Determine the [x, y] coordinate at the center of the cell enclosing the given text.  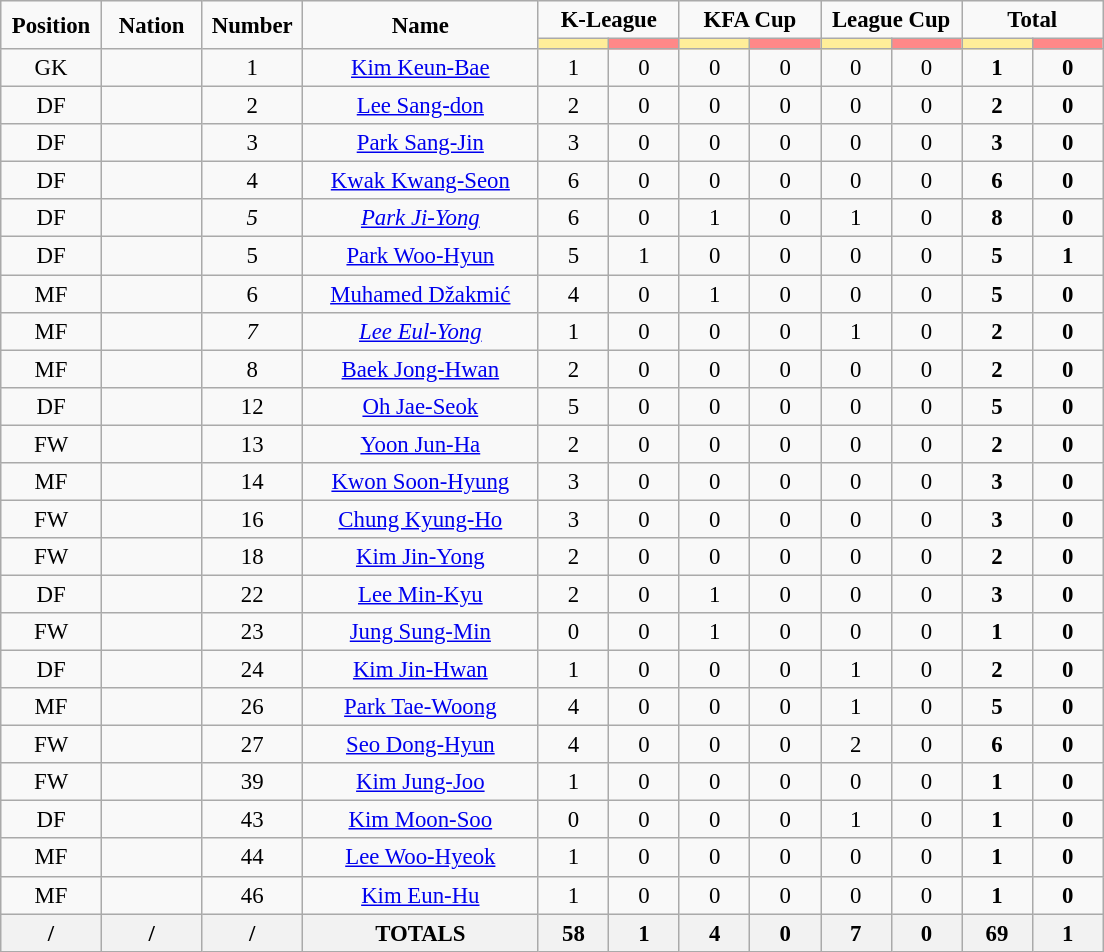
Kim Eun-Hu [421, 895]
69 [998, 933]
27 [252, 745]
KFA Cup [750, 20]
Lee Eul-Yong [421, 331]
Kwon Soon-Hyung [421, 482]
Position [52, 25]
Jung Sung-Min [421, 632]
Yoon Jun-Ha [421, 444]
Kim Moon-Soo [421, 820]
Nation [152, 25]
Baek Jong-Hwan [421, 369]
Lee Sang-don [421, 106]
46 [252, 895]
GK [52, 68]
TOTALS [421, 933]
K-League [608, 20]
Kim Jin-Hwan [421, 670]
Park Tae-Woong [421, 707]
12 [252, 406]
14 [252, 482]
44 [252, 858]
26 [252, 707]
16 [252, 519]
24 [252, 670]
13 [252, 444]
Kim Jung-Joo [421, 782]
Number [252, 25]
League Cup [890, 20]
Muhamed Džakmić [421, 294]
Lee Woo-Hyeok [421, 858]
Lee Min-Kyu [421, 594]
Kwak Kwang-Seon [421, 181]
58 [574, 933]
Oh Jae-Seok [421, 406]
Kim Jin-Yong [421, 557]
43 [252, 820]
18 [252, 557]
Chung Kyung-Ho [421, 519]
23 [252, 632]
22 [252, 594]
Park Ji-Yong [421, 219]
Total [1032, 20]
Kim Keun-Bae [421, 68]
Park Woo-Hyun [421, 256]
Seo Dong-Hyun [421, 745]
Park Sang-Jin [421, 143]
Name [421, 25]
39 [252, 782]
